From the cell containing the given text, extract its center point as [X, Y] coordinate. 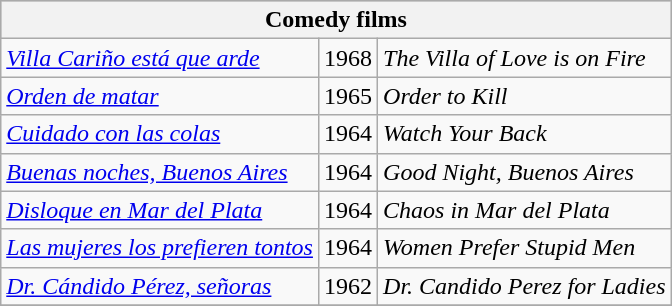
1968 [348, 58]
1965 [348, 96]
The Villa of Love is on Fire [525, 58]
Dr. Cándido Pérez, señoras [160, 286]
Disloque en Mar del Plata [160, 210]
Chaos in Mar del Plata [525, 210]
Cuidado con las colas [160, 134]
Comedy films [336, 20]
1962 [348, 286]
Watch Your Back [525, 134]
Women Prefer Stupid Men [525, 248]
Good Night, Buenos Aires [525, 172]
Dr. Candido Perez for Ladies [525, 286]
Villa Cariño está que arde [160, 58]
Order to Kill [525, 96]
Orden de matar [160, 96]
Las mujeres los prefieren tontos [160, 248]
Buenas noches, Buenos Aires [160, 172]
